Capture the cell that displays the provided text and extract its [x, y] central coordinate. 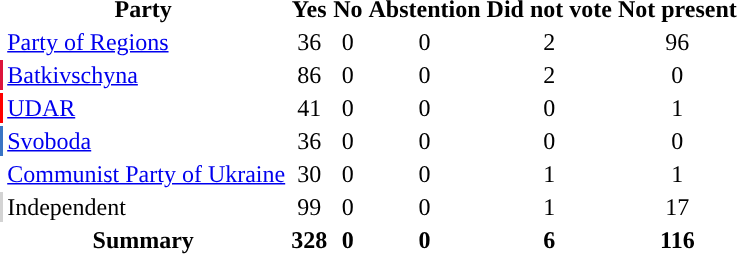
41 [310, 108]
Svoboda [146, 141]
86 [310, 75]
99 [310, 207]
30 [310, 174]
Party of Regions [146, 42]
Batkivschyna [146, 75]
Communist Party of Ukraine [146, 174]
Independent [146, 207]
UDAR [146, 108]
